Find where the given text appears and provide that cell's center as [X, Y] coordinate. 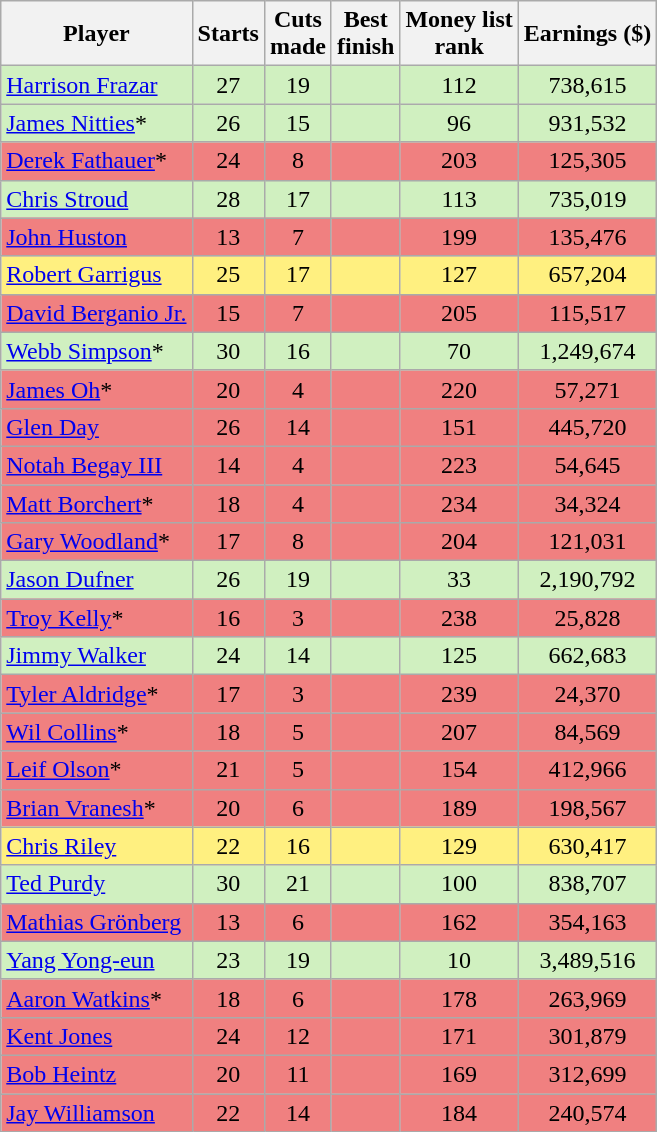
33 [459, 580]
Tyler Aldridge* [96, 694]
125 [459, 656]
Matt Borchert* [96, 503]
28 [228, 199]
54,645 [587, 465]
57,271 [587, 389]
412,966 [587, 770]
10 [459, 960]
Derek Fathauer* [96, 161]
662,683 [587, 656]
Webb Simpson* [96, 351]
207 [459, 732]
David Berganio Jr. [96, 313]
70 [459, 351]
Earnings ($) [587, 34]
240,574 [587, 1113]
23 [228, 960]
Yang Yong-eun [96, 960]
178 [459, 998]
Robert Garrigus [96, 275]
Bestfinish [365, 34]
3,489,516 [587, 960]
James Oh* [96, 389]
Bob Heintz [96, 1074]
Starts [228, 34]
151 [459, 427]
25 [228, 275]
Kent Jones [96, 1036]
223 [459, 465]
220 [459, 389]
25,828 [587, 618]
735,019 [587, 199]
154 [459, 770]
Mathias Grönberg [96, 922]
171 [459, 1036]
184 [459, 1113]
657,204 [587, 275]
127 [459, 275]
Leif Olson* [96, 770]
Money listrank [459, 34]
2,190,792 [587, 580]
630,417 [587, 846]
162 [459, 922]
Ted Purdy [96, 884]
27 [228, 85]
169 [459, 1074]
312,699 [587, 1074]
Gary Woodland* [96, 542]
199 [459, 237]
738,615 [587, 85]
Jay Williamson [96, 1113]
84,569 [587, 732]
129 [459, 846]
263,969 [587, 998]
205 [459, 313]
Troy Kelly* [96, 618]
125,305 [587, 161]
189 [459, 808]
11 [298, 1074]
121,031 [587, 542]
115,517 [587, 313]
Jason Dufner [96, 580]
Notah Begay III [96, 465]
204 [459, 542]
Wil Collins* [96, 732]
100 [459, 884]
198,567 [587, 808]
James Nitties* [96, 123]
Glen Day [96, 427]
24,370 [587, 694]
Chris Stroud [96, 199]
12 [298, 1036]
112 [459, 85]
Jimmy Walker [96, 656]
96 [459, 123]
354,163 [587, 922]
301,879 [587, 1036]
Harrison Frazar [96, 85]
203 [459, 161]
239 [459, 694]
838,707 [587, 884]
34,324 [587, 503]
Cutsmade [298, 34]
1,249,674 [587, 351]
238 [459, 618]
Aaron Watkins* [96, 998]
Brian Vranesh* [96, 808]
Player [96, 34]
445,720 [587, 427]
135,476 [587, 237]
John Huston [96, 237]
234 [459, 503]
113 [459, 199]
Chris Riley [96, 846]
931,532 [587, 123]
